Find where the given text appears and provide that cell's center as [x, y] coordinate. 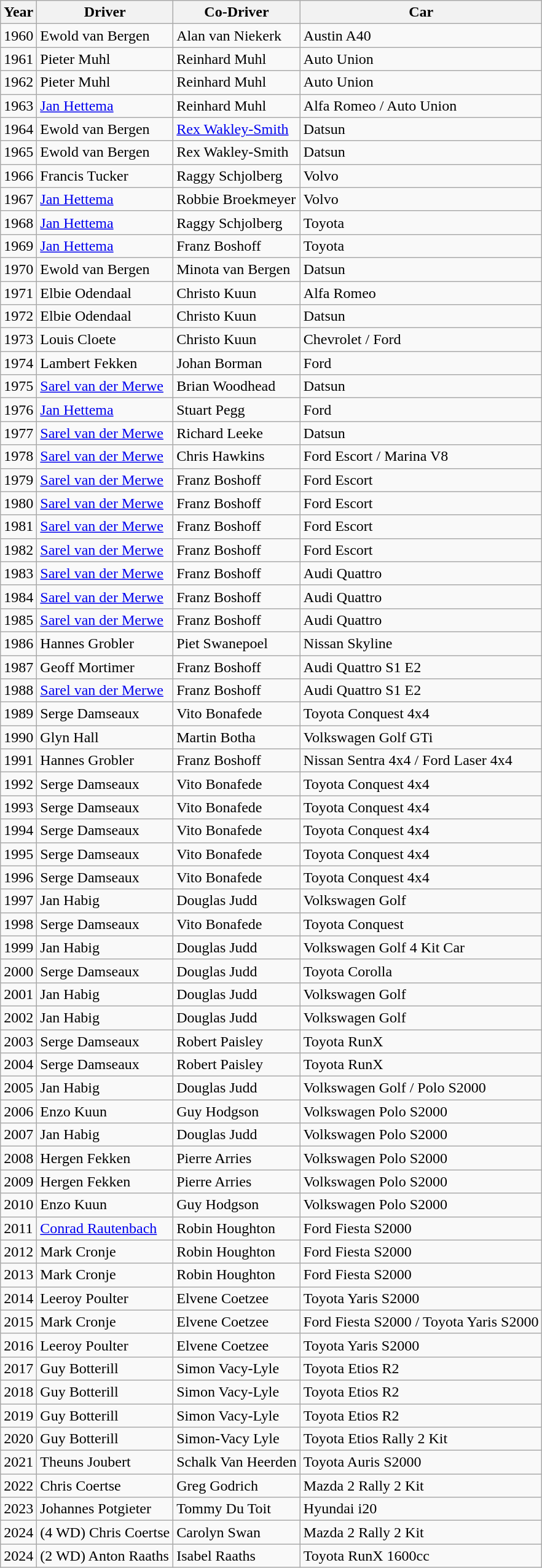
Francis Tucker [105, 176]
1964 [18, 129]
1984 [18, 597]
2023 [18, 1509]
Volkswagen Golf 4 Kit Car [421, 947]
Lambert Fekken [105, 363]
2022 [18, 1486]
1961 [18, 59]
2014 [18, 1298]
1968 [18, 222]
2019 [18, 1415]
1960 [18, 36]
2003 [18, 1041]
Carolyn Swan [237, 1532]
Geoff Mortimer [105, 667]
1996 [18, 877]
2009 [18, 1182]
Ford Fiesta S2000 / Toyota Yaris S2000 [421, 1322]
Car [421, 12]
2008 [18, 1158]
Johan Borman [237, 363]
2021 [18, 1462]
Toyota RunX 1600cc [421, 1556]
1992 [18, 784]
1991 [18, 761]
1986 [18, 643]
1980 [18, 503]
Piet Swanepoel [237, 643]
Brian Woodhead [237, 386]
1999 [18, 947]
1976 [18, 410]
1975 [18, 386]
2013 [18, 1275]
Austin A40 [421, 36]
Greg Godrich [237, 1486]
Toyota Etios Rally 2 Kit [421, 1439]
Toyota Auris S2000 [421, 1462]
Nissan Sentra 4x4 / Ford Laser 4x4 [421, 761]
1974 [18, 363]
1965 [18, 152]
Theuns Joubert [105, 1462]
1969 [18, 246]
1981 [18, 527]
1979 [18, 480]
Louis Cloete [105, 340]
Chris Hawkins [237, 457]
1971 [18, 293]
1983 [18, 573]
1995 [18, 854]
1973 [18, 340]
Chevrolet / Ford [421, 340]
1970 [18, 269]
Simon-Vacy Lyle [237, 1439]
Martin Botha [237, 737]
Isabel Raaths [237, 1556]
Ford Escort / Marina V8 [421, 457]
Volkswagen Golf / Polo S2000 [421, 1088]
Stuart Pegg [237, 410]
1990 [18, 737]
Schalk Van Heerden [237, 1462]
Johannes Potgieter [105, 1509]
1962 [18, 82]
1998 [18, 924]
Volkswagen Golf GTi [421, 737]
Hyundai i20 [421, 1509]
Robbie Broekmeyer [237, 199]
1988 [18, 691]
Year [18, 12]
2006 [18, 1111]
Nissan Skyline [421, 643]
2001 [18, 994]
1982 [18, 550]
Conrad Rautenbach [105, 1228]
Alfa Romeo [421, 293]
1978 [18, 457]
2018 [18, 1392]
Tommy Du Toit [237, 1509]
1977 [18, 433]
(4 WD) Chris Coertse [105, 1532]
2015 [18, 1322]
2020 [18, 1439]
Alfa Romeo / Auto Union [421, 106]
2000 [18, 971]
Driver [105, 12]
1967 [18, 199]
1993 [18, 807]
1997 [18, 901]
Co-Driver [237, 12]
1963 [18, 106]
Richard Leeke [237, 433]
1972 [18, 316]
2007 [18, 1135]
1966 [18, 176]
2017 [18, 1368]
1987 [18, 667]
2004 [18, 1065]
2002 [18, 1017]
2010 [18, 1205]
1985 [18, 620]
Alan van Niekerk [237, 36]
2012 [18, 1252]
Toyota Corolla [421, 971]
Chris Coertse [105, 1486]
2016 [18, 1345]
Toyota Conquest [421, 924]
2011 [18, 1228]
(2 WD) Anton Raaths [105, 1556]
1994 [18, 831]
1989 [18, 714]
Minota van Bergen [237, 269]
2005 [18, 1088]
Glyn Hall [105, 737]
